Capture the cell that displays the provided text and extract its [x, y] central coordinate. 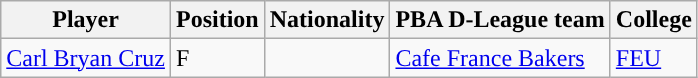
PBA D-League team [500, 20]
F [217, 58]
FEU [654, 58]
Nationality [327, 20]
Player [86, 20]
Cafe France Bakers [500, 58]
Carl Bryan Cruz [86, 58]
College [654, 20]
Position [217, 20]
